Search for the cell housing the specified text and yield its [x, y] center coordinate. 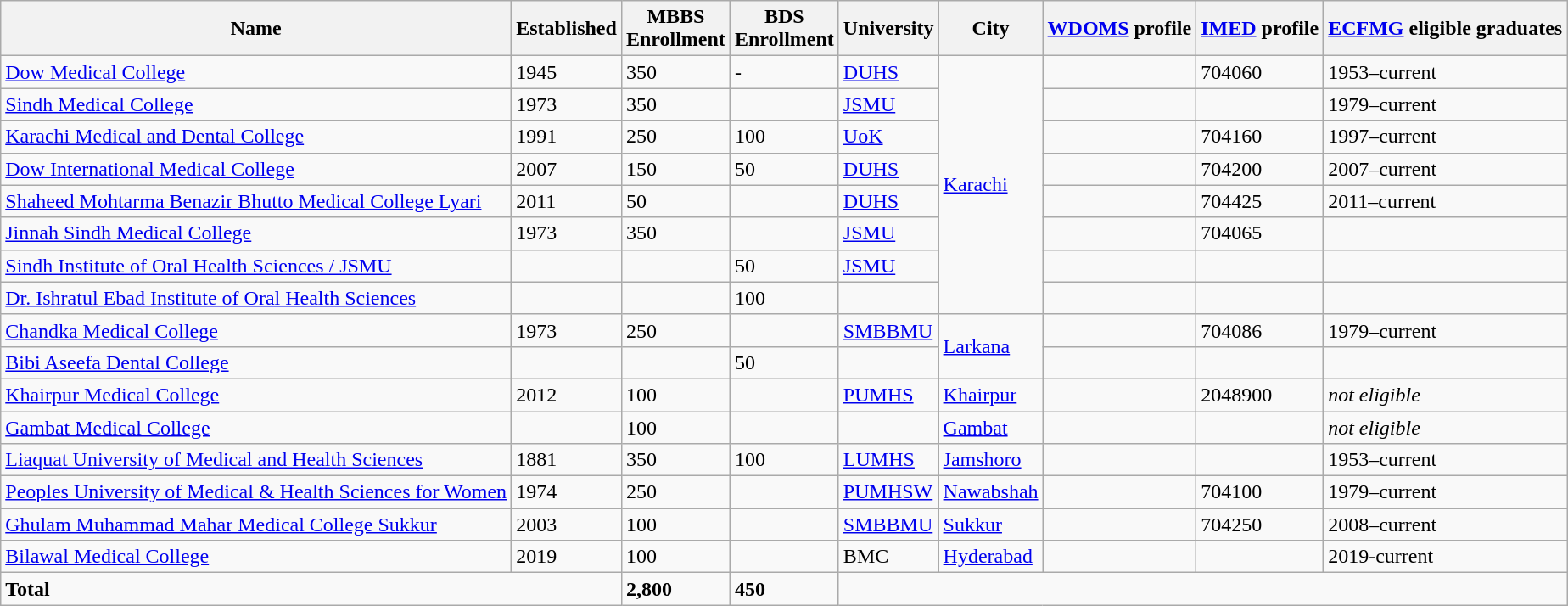
704425 [1260, 201]
704086 [1260, 330]
2019-current [1446, 557]
WDOMS profile [1120, 29]
1974 [567, 492]
- [784, 72]
704060 [1260, 72]
1997–current [1446, 137]
1881 [567, 460]
Gambat Medical College [256, 427]
2,800 [675, 589]
Liaquat University of Medical and Health Sciences [256, 460]
2011–current [1446, 201]
2007–current [1446, 169]
Karachi [991, 185]
Jamshoro [991, 460]
Dow International Medical College [256, 169]
MBBSEnrollment [675, 29]
Peoples University of Medical & Health Sciences for Women [256, 492]
Larkana [991, 346]
2048900 [1260, 395]
Khairpur [991, 395]
Bilawal Medical College [256, 557]
Gambat [991, 427]
Shaheed Mohtarma Benazir Bhutto Medical College Lyari [256, 201]
Established [567, 29]
Sukkur [991, 525]
2008–current [1446, 525]
Total [311, 589]
2019 [567, 557]
BDSEnrollment [784, 29]
450 [784, 589]
University [888, 29]
150 [675, 169]
City [991, 29]
Hyderabad [991, 557]
1945 [567, 72]
2012 [567, 395]
Name [256, 29]
704100 [1260, 492]
2007 [567, 169]
704160 [1260, 137]
Sindh Institute of Oral Health Sciences / JSMU [256, 266]
Dr. Ishratul Ebad Institute of Oral Health Sciences [256, 298]
UoK [888, 137]
2003 [567, 525]
Khairpur Medical College [256, 395]
1991 [567, 137]
LUMHS [888, 460]
Chandka Medical College [256, 330]
Jinnah Sindh Medical College [256, 233]
Nawabshah [991, 492]
Bibi Aseefa Dental College [256, 362]
2011 [567, 201]
Ghulam Muhammad Mahar Medical College Sukkur [256, 525]
704250 [1260, 525]
PUMHS [888, 395]
Dow Medical College [256, 72]
BMC [888, 557]
Sindh Medical College [256, 104]
Karachi Medical and Dental College [256, 137]
704065 [1260, 233]
PUMHSW [888, 492]
IMED profile [1260, 29]
ECFMG eligible graduates [1446, 29]
704200 [1260, 169]
